For the text-containing cell, return its midpoint in (x, y) coordinate format. 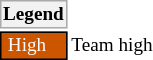
High (34, 46)
Legend (34, 14)
